Provide the [X, Y] coordinate of the cell's center where the given text is located.  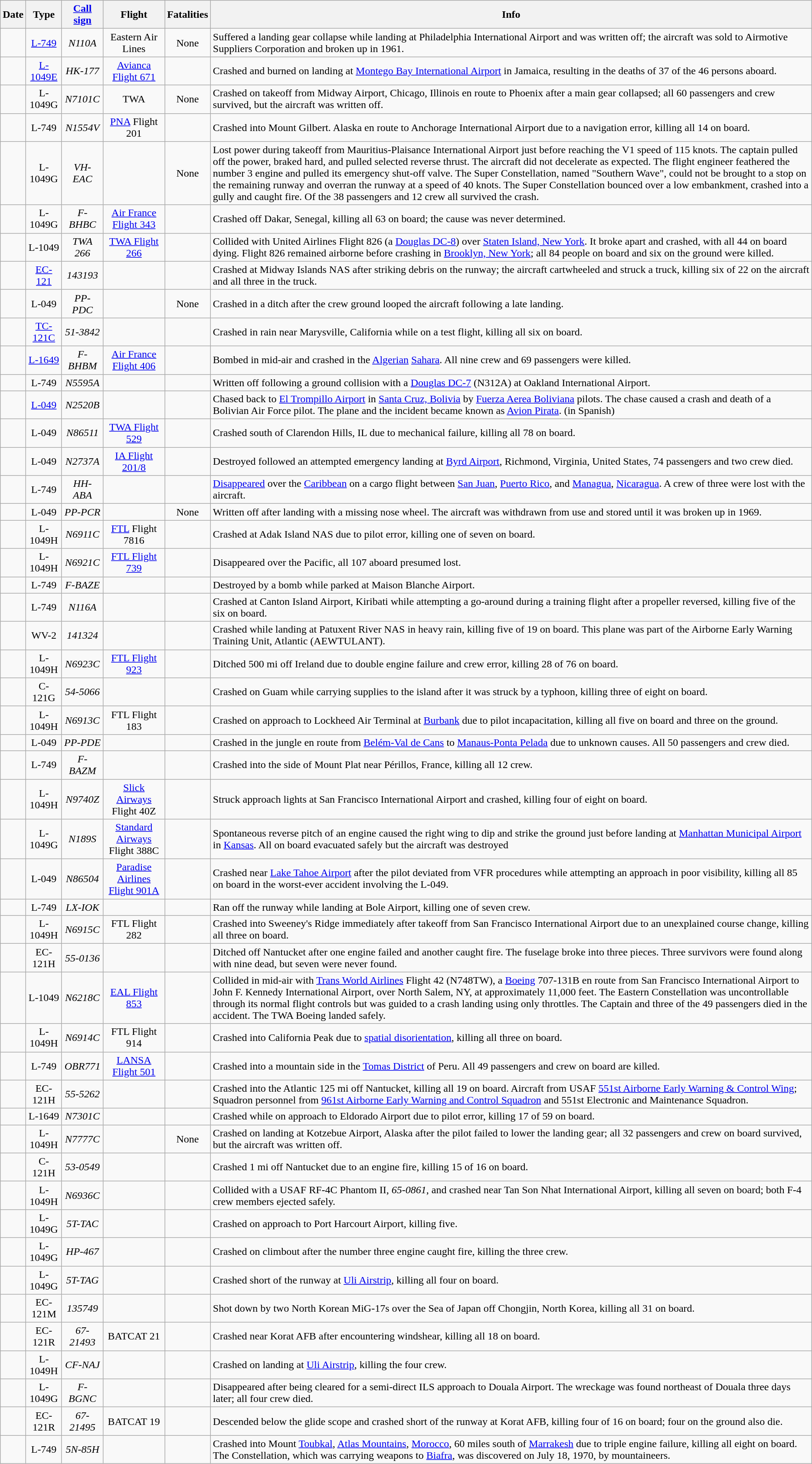
67-21493 [82, 1336]
Crashed into California Peak due to spatial disorientation, killing all three on board. [511, 1038]
N6936C [82, 1195]
51-3842 [82, 332]
PP-PCR [82, 512]
Crashed on approach to Lockheed Air Terminal at Burbank due to pilot incapacitation, killing all five on board and three on the ground. [511, 720]
Crashed on approach to Port Harcourt Airport, killing five. [511, 1224]
Crashed at Adak Island NAS due to pilot error, killing one of seven on board. [511, 535]
N86504 [82, 879]
BATCAT 19 [134, 1421]
HP-467 [82, 1251]
Descended below the glide scope and crashed short of the runway at Korat AFB, killing four of 16 on board; four on the ground also die. [511, 1421]
Crashed on climbout after the number three engine caught fire, killing the three crew. [511, 1251]
FTL Flight 7816 [134, 535]
FTL Flight 914 [134, 1038]
N110A [82, 43]
N7777C [82, 1139]
Flight [134, 15]
EC-121 [44, 275]
Destroyed followed an attempted emergency landing at Byrd Airport, Richmond, Virginia, United States, 74 passengers and two crew died. [511, 462]
Crashed in rain near Marysville, California while on a test flight, killing all six on board. [511, 332]
Air France Flight 343 [134, 219]
Ditched 500 mi off Ireland due to double engine failure and crew error, killing 28 of 76 on board. [511, 664]
BATCAT 21 [134, 1336]
Crashed into the side of Mount Plat near Périllos, France, killing all 12 crew. [511, 765]
N6921C [82, 562]
Info [511, 15]
C-121H [44, 1167]
FTL Flight 282 [134, 929]
TWA Flight 266 [134, 247]
N189S [82, 839]
Shot down by two North Korean MiG-17s over the Sea of Japan off Chongjin, North Korea, killing all 31 on board. [511, 1309]
53-0549 [82, 1167]
Crashed south of Clarendon Hills, IL due to mechanical failure, killing all 78 on board. [511, 433]
55-5262 [82, 1094]
F-BAZE [82, 585]
N5595A [82, 382]
N6915C [82, 929]
N9740Z [82, 799]
PP-PDE [82, 742]
HH-ABA [82, 489]
Call sign [82, 15]
N116A [82, 607]
Crashed in a ditch after the crew ground looped the aircraft following a late landing. [511, 304]
FTL Flight 183 [134, 720]
54-5066 [82, 692]
N6218C [82, 998]
Crashed 1 mi off Nantucket due to an engine fire, killing 15 of 16 on board. [511, 1167]
LANSA Flight 501 [134, 1066]
EAL Flight 853 [134, 998]
N6914C [82, 1038]
Crashed into a mountain side in the Tomas District of Peru. All 49 passengers and crew on board are killed. [511, 1066]
5N-85H [82, 1449]
Paradise Airlines Flight 901A [134, 879]
Written off after landing with a missing nose wheel. The aircraft was withdrawn from use and stored until it was broken up in 1969. [511, 512]
Crashed near Korat AFB after encountering windshear, killing all 18 on board. [511, 1336]
LX-IOK [82, 907]
Disappeared over the Caribbean on a cargo flight between San Juan, Puerto Rico, and Managua, Nicaragua. A crew of three were lost with the aircraft. [511, 489]
TWA 266 [82, 247]
Crashed off Dakar, Senegal, killing all 63 on board; the cause was never determined. [511, 219]
PNA Flight 201 [134, 128]
OBR771 [82, 1066]
141324 [82, 635]
F-BAZM [82, 765]
CF-NAJ [82, 1365]
N6913C [82, 720]
Air France Flight 406 [134, 360]
Crashed into Mount Gilbert. Alaska en route to Anchorage International Airport due to a navigation error, killing all 14 on board. [511, 128]
Crashed in the jungle en route from Belém-Val de Cans to Manaus-Ponta Pelada due to unknown causes. All 50 passengers and crew died. [511, 742]
Crashed on landing at Uli Airstrip, killing the four crew. [511, 1365]
Date [13, 15]
L-1049E [44, 71]
Crashed short of the runway at Uli Airstrip, killing all four on board. [511, 1280]
F-BGNC [82, 1393]
FTL Flight 739 [134, 562]
N1554V [82, 128]
Eastern Air Lines [134, 43]
55-0136 [82, 958]
Disappeared over the Pacific, all 107 aboard presumed lost. [511, 562]
N6923C [82, 664]
TC-121C [44, 332]
WV-2 [44, 635]
N2520B [82, 405]
PP-PDC [82, 304]
Crashed on Guam while carrying supplies to the island after it was struck by a typhoon, killing three of eight on board. [511, 692]
Struck approach lights at San Francisco International Airport and crashed, killing four of eight on board. [511, 799]
Written off following a ground collision with a Douglas DC-7 (N312A) at Oakland International Airport. [511, 382]
Slick Airways Flight 40Z [134, 799]
Bombed in mid-air and crashed in the Algerian Sahara. All nine crew and 69 passengers were killed. [511, 360]
C-121G [44, 692]
N2737A [82, 462]
Destroyed by a bomb while parked at Maison Blanche Airport. [511, 585]
5T-TAC [82, 1224]
N6911C [82, 535]
N7101C [82, 99]
HK-177 [82, 71]
Ran off the runway while landing at Bole Airport, killing one of seven crew. [511, 907]
Crashed and burned on landing at Montego Bay International Airport in Jamaica, resulting in the deaths of 37 of the 46 persons aboard. [511, 71]
TWA [134, 99]
N86511 [82, 433]
Type [44, 15]
VH-EAC [82, 173]
TWA Flight 529 [134, 433]
IA Flight 201/8 [134, 462]
FTL Flight 923 [134, 664]
Avianca Flight 671 [134, 71]
N7301C [82, 1116]
5T-TAG [82, 1280]
135749 [82, 1309]
Crashed while on approach to Eldorado Airport due to pilot error, killing 17 of 59 on board. [511, 1116]
Fatalities [188, 15]
F-BHBM [82, 360]
67-21495 [82, 1421]
Standard Airways Flight 388C [134, 839]
143193 [82, 275]
F-BHBC [82, 219]
EC-121M [44, 1309]
